Search for the cell housing the specified text and yield its [X, Y] center coordinate. 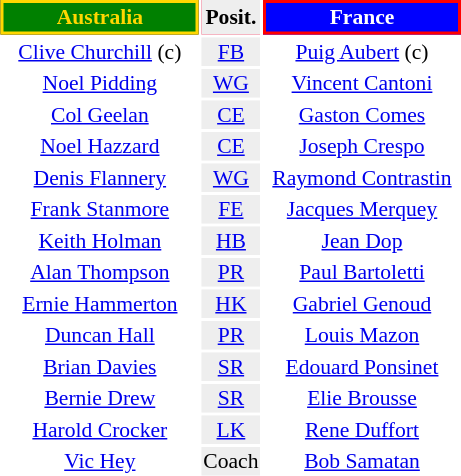
Gaston Comes [362, 114]
Vincent Cantoni [362, 83]
Clive Churchill (c) [100, 52]
France [362, 17]
Raymond Contrastin [362, 178]
Posit. [231, 17]
HB [231, 240]
Brian Davies [100, 366]
Vic Hey [100, 461]
Frank Stanmore [100, 209]
Elie Brousse [362, 398]
Jacques Merquey [362, 209]
Bernie Drew [100, 398]
Ernie Hammerton [100, 304]
Noel Hazzard [100, 146]
Edouard Ponsinet [362, 366]
Jean Dop [362, 240]
Denis Flannery [100, 178]
Noel Pidding [100, 83]
Col Geelan [100, 114]
Duncan Hall [100, 335]
Gabriel Genoud [362, 304]
Harold Crocker [100, 430]
Rene Duffort [362, 430]
Australia [100, 17]
Bob Samatan [362, 461]
FB [231, 52]
Keith Holman [100, 240]
Puig Aubert (c) [362, 52]
Paul Bartoletti [362, 272]
HK [231, 304]
Louis Mazon [362, 335]
Alan Thompson [100, 272]
Joseph Crespo [362, 146]
LK [231, 430]
Coach [231, 461]
FE [231, 209]
